Identify which cell holds the provided text, then report its [X, Y] central coordinate. 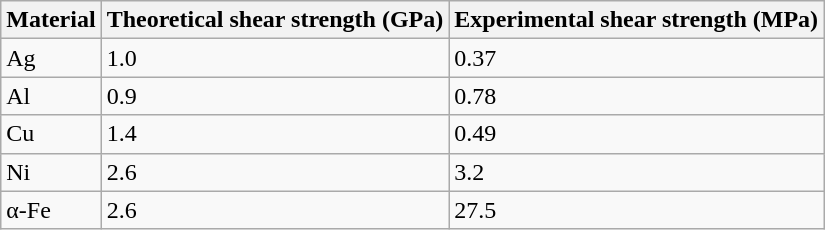
Theoretical shear strength (GPa) [275, 20]
Cu [51, 134]
0.9 [275, 96]
0.37 [636, 58]
Ag [51, 58]
0.49 [636, 134]
27.5 [636, 210]
1.4 [275, 134]
Ni [51, 172]
Al [51, 96]
Experimental shear strength (MPa) [636, 20]
Material [51, 20]
3.2 [636, 172]
α-Fe [51, 210]
0.78 [636, 96]
1.0 [275, 58]
